Identify which cell holds the provided text, then report its [X, Y] central coordinate. 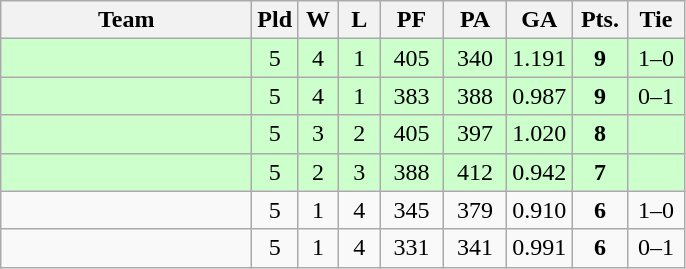
0.987 [540, 96]
331 [412, 248]
L [360, 20]
Tie [656, 20]
GA [540, 20]
PF [412, 20]
7 [600, 172]
0.942 [540, 172]
Pld [275, 20]
0.991 [540, 248]
8 [600, 134]
0.910 [540, 210]
Team [126, 20]
1.020 [540, 134]
PA [475, 20]
379 [475, 210]
345 [412, 210]
341 [475, 248]
340 [475, 58]
412 [475, 172]
W [318, 20]
1.191 [540, 58]
383 [412, 96]
Pts. [600, 20]
397 [475, 134]
